Scan for the cell matching the given text and deliver its (X, Y) coordinate at center. 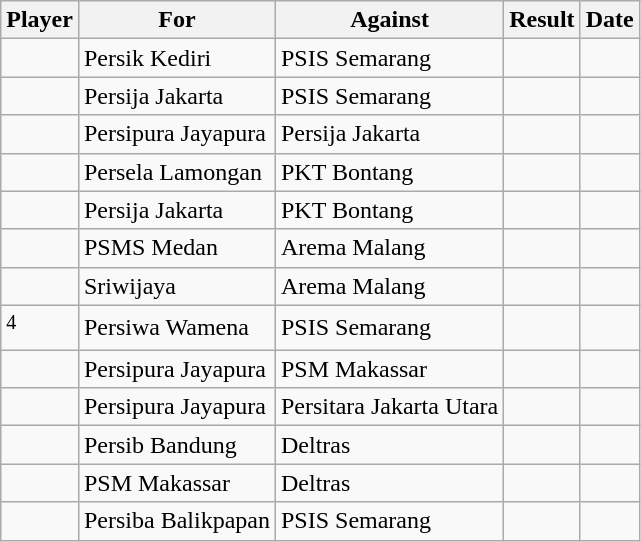
Persik Kediri (176, 58)
Persiba Balikpapan (176, 521)
Persiwa Wamena (176, 328)
Against (389, 20)
For (176, 20)
Persela Lamongan (176, 172)
Persib Bandung (176, 445)
Persitara Jakarta Utara (389, 407)
PSMS Medan (176, 248)
Player (40, 20)
Sriwijaya (176, 286)
Result (542, 20)
Date (610, 20)
4 (40, 328)
